Detect which cell encompasses the target text, then output its [x, y] center coordinate. 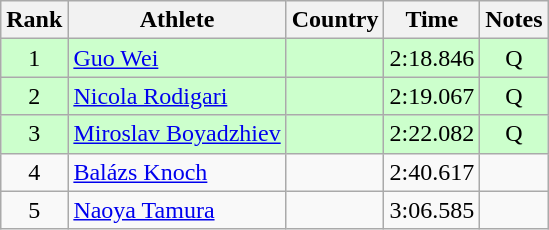
3:06.585 [432, 210]
Guo Wei [177, 58]
1 [34, 58]
5 [34, 210]
2:22.082 [432, 134]
Naoya Tamura [177, 210]
Nicola Rodigari [177, 96]
Time [432, 20]
2:19.067 [432, 96]
3 [34, 134]
Miroslav Boyadzhiev [177, 134]
2:18.846 [432, 58]
Country [335, 20]
2 [34, 96]
Balázs Knoch [177, 172]
Athlete [177, 20]
Notes [514, 20]
2:40.617 [432, 172]
4 [34, 172]
Rank [34, 20]
